Capture the cell that displays the provided text and extract its [x, y] central coordinate. 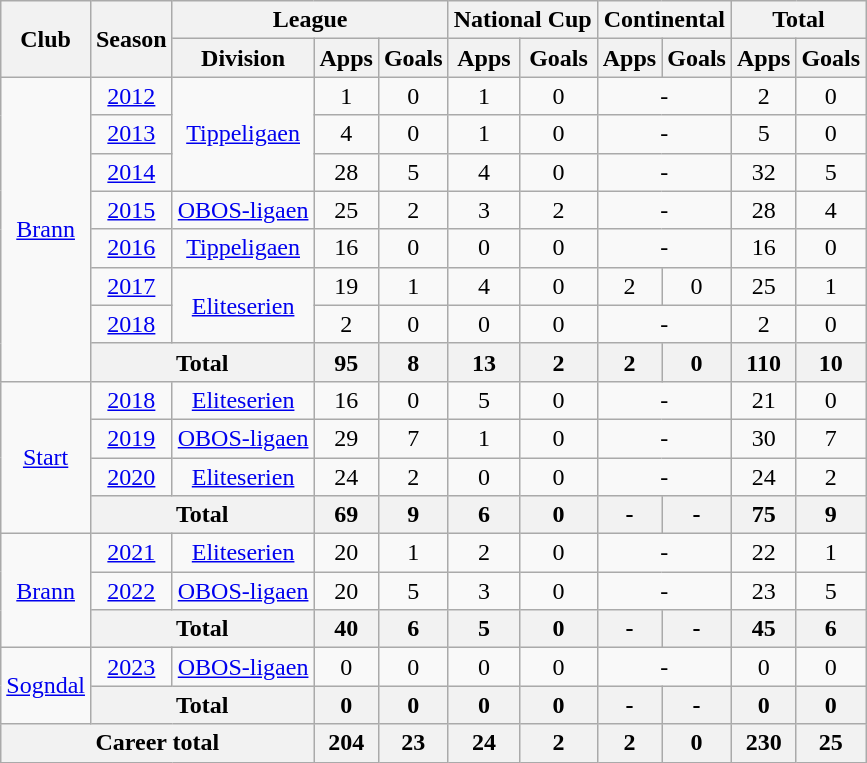
2022 [131, 591]
2017 [131, 286]
204 [346, 743]
69 [346, 515]
32 [763, 172]
2013 [131, 134]
75 [763, 515]
10 [831, 362]
2016 [131, 248]
Sogndal [46, 686]
95 [346, 362]
National Cup [522, 20]
2019 [131, 438]
Season [131, 39]
230 [763, 743]
2015 [131, 210]
8 [413, 362]
45 [763, 629]
Career total [158, 743]
40 [346, 629]
2012 [131, 96]
22 [763, 553]
2014 [131, 172]
29 [346, 438]
Division [243, 58]
13 [484, 362]
21 [763, 400]
2021 [131, 553]
110 [763, 362]
19 [346, 286]
2023 [131, 667]
2020 [131, 477]
Continental [664, 20]
Start [46, 457]
Club [46, 39]
30 [763, 438]
League [310, 20]
